Determine the (X, Y) coordinate at the center of the cell enclosing the given text.  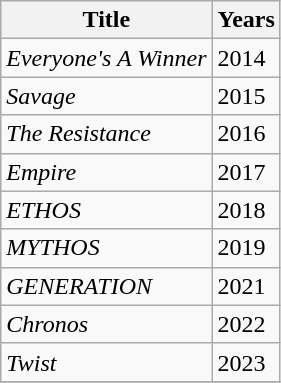
Years (246, 20)
2019 (246, 248)
2022 (246, 324)
GENERATION (106, 286)
Title (106, 20)
2016 (246, 134)
2015 (246, 96)
2023 (246, 362)
Twist (106, 362)
ETHOS (106, 210)
2021 (246, 286)
MYTHOS (106, 248)
Empire (106, 172)
2018 (246, 210)
2014 (246, 58)
Savage (106, 96)
2017 (246, 172)
Everyone's A Winner (106, 58)
Chronos (106, 324)
The Resistance (106, 134)
